Search for the cell housing the specified text and yield its (X, Y) center coordinate. 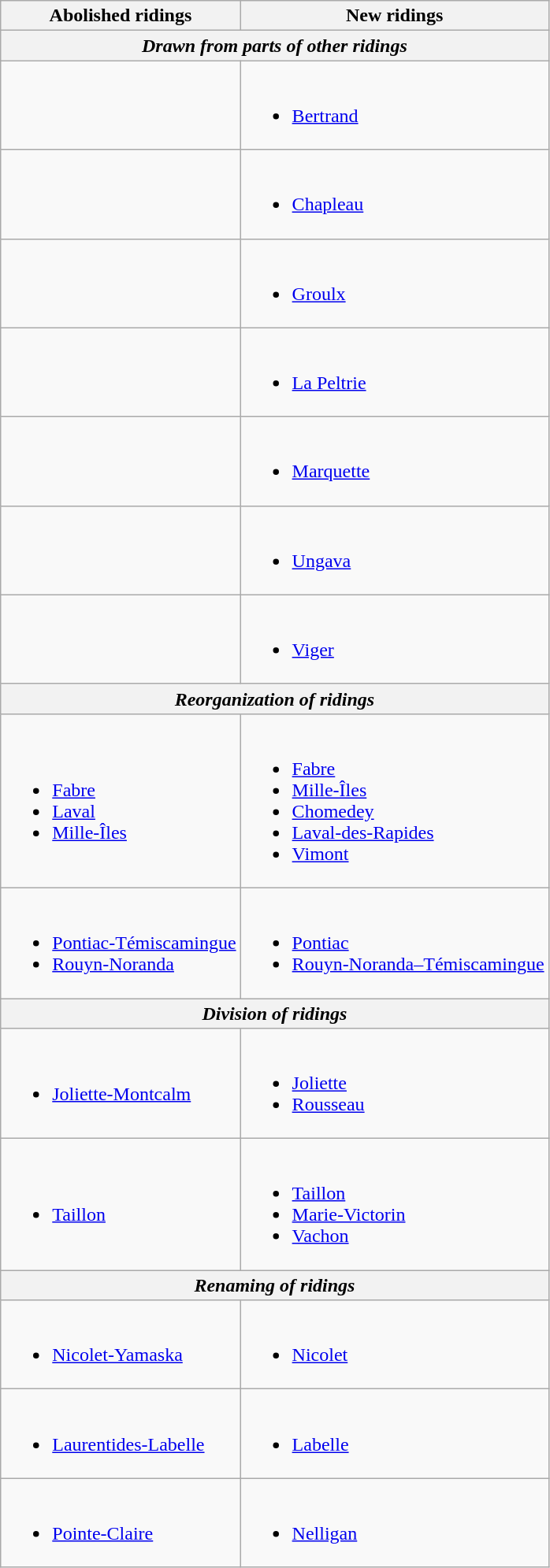
Renaming of ridings (274, 1285)
Nicolet-Yamaska (121, 1345)
Bertrand (394, 106)
Taillon (121, 1205)
PontiacRouyn-Noranda–Témiscamingue (394, 943)
Abolished ridings (121, 16)
Viger (394, 639)
Pontiac-TémiscamingueRouyn-Noranda (121, 943)
Nelligan (394, 1523)
Labelle (394, 1433)
TaillonMarie-VictorinVachon (394, 1205)
Pointe-Claire (121, 1523)
Joliette-Montcalm (121, 1084)
FabreMille-ÎlesChomedeyLaval-des-RapidesVimont (394, 800)
Groulx (394, 284)
Division of ridings (274, 1014)
New ridings (394, 16)
La Peltrie (394, 372)
Laurentides-Labelle (121, 1433)
JolietteRousseau (394, 1084)
Ungava (394, 550)
FabreLavalMille-Îles (121, 800)
Reorganization of ridings (274, 699)
Chapleau (394, 194)
Drawn from parts of other ridings (274, 46)
Marquette (394, 462)
Nicolet (394, 1345)
